Output the [x, y] coordinate of the center of the cell containing the given text.  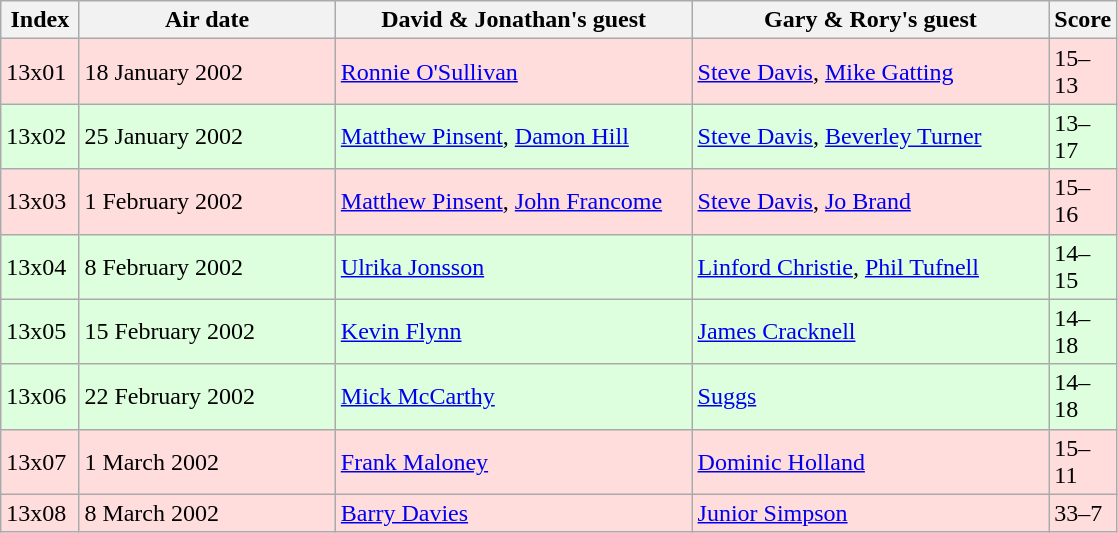
Mick McCarthy [514, 396]
Gary & Rory's guest [870, 20]
Frank Maloney [514, 462]
15–13 [1083, 72]
13x08 [40, 513]
15 February 2002 [207, 332]
33–7 [1083, 513]
Ronnie O'Sullivan [514, 72]
13x07 [40, 462]
13x04 [40, 266]
13x05 [40, 332]
13x01 [40, 72]
13–17 [1083, 136]
Dominic Holland [870, 462]
15–11 [1083, 462]
1 February 2002 [207, 202]
Matthew Pinsent, Damon Hill [514, 136]
18 January 2002 [207, 72]
8 February 2002 [207, 266]
1 March 2002 [207, 462]
13x03 [40, 202]
13x02 [40, 136]
14–15 [1083, 266]
Steve Davis, Beverley Turner [870, 136]
Score [1083, 20]
Linford Christie, Phil Tufnell [870, 266]
Barry Davies [514, 513]
Steve Davis, Jo Brand [870, 202]
15–16 [1083, 202]
Air date [207, 20]
Kevin Flynn [514, 332]
David & Jonathan's guest [514, 20]
Matthew Pinsent, John Francome [514, 202]
13x06 [40, 396]
Index [40, 20]
Suggs [870, 396]
22 February 2002 [207, 396]
Ulrika Jonsson [514, 266]
Junior Simpson [870, 513]
James Cracknell [870, 332]
25 January 2002 [207, 136]
Steve Davis, Mike Gatting [870, 72]
8 March 2002 [207, 513]
